Provide the (x, y) coordinate of the cell's center where the given text is located.  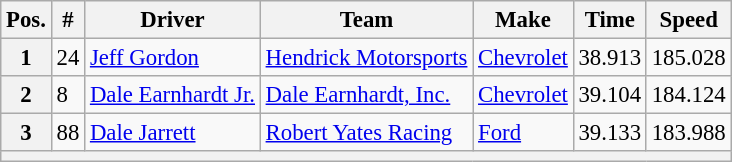
Ford (523, 133)
Make (523, 20)
Dale Earnhardt Jr. (173, 95)
88 (68, 133)
24 (68, 58)
39.133 (610, 133)
Time (610, 20)
Dale Earnhardt, Inc. (366, 95)
2 (26, 95)
Pos. (26, 20)
Jeff Gordon (173, 58)
3 (26, 133)
184.124 (688, 95)
Robert Yates Racing (366, 133)
8 (68, 95)
Speed (688, 20)
# (68, 20)
1 (26, 58)
Team (366, 20)
Hendrick Motorsports (366, 58)
39.104 (610, 95)
Driver (173, 20)
185.028 (688, 58)
38.913 (610, 58)
Dale Jarrett (173, 133)
183.988 (688, 133)
